Return the (x, y) coordinate for the center point of the cell that contains the specified text.  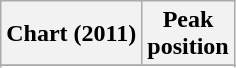
Peakposition (188, 34)
Chart (2011) (72, 34)
